Pinpoint the cell where the given text exists, returning its (X, Y) midpoint coordinate. 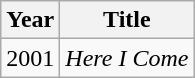
Here I Come (127, 58)
Title (127, 20)
Year (30, 20)
2001 (30, 58)
